For the text-containing cell, return its midpoint in (X, Y) coordinate format. 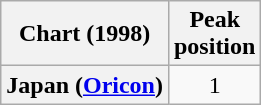
Chart (1998) (85, 34)
1 (214, 85)
Peakposition (214, 34)
Japan (Oricon) (85, 85)
